From the cell containing the given text, extract its center point as [X, Y] coordinate. 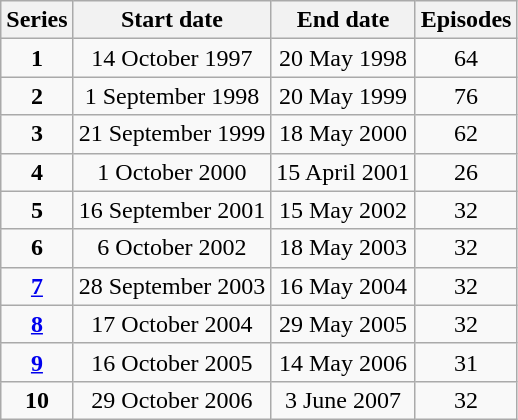
6 [37, 248]
3 [37, 134]
14 October 1997 [172, 58]
29 May 2005 [343, 324]
31 [466, 362]
20 May 1999 [343, 96]
5 [37, 210]
28 September 2003 [172, 286]
10 [37, 400]
18 May 2000 [343, 134]
Start date [172, 20]
15 May 2002 [343, 210]
End date [343, 20]
26 [466, 172]
76 [466, 96]
21 September 1999 [172, 134]
6 October 2002 [172, 248]
16 May 2004 [343, 286]
2 [37, 96]
62 [466, 134]
3 June 2007 [343, 400]
64 [466, 58]
4 [37, 172]
Series [37, 20]
17 October 2004 [172, 324]
1 [37, 58]
29 October 2006 [172, 400]
15 April 2001 [343, 172]
1 October 2000 [172, 172]
16 September 2001 [172, 210]
8 [37, 324]
18 May 2003 [343, 248]
1 September 1998 [172, 96]
Episodes [466, 20]
20 May 1998 [343, 58]
14 May 2006 [343, 362]
16 October 2005 [172, 362]
7 [37, 286]
9 [37, 362]
